Locate the cell with the specified text and output its (X, Y) center coordinate. 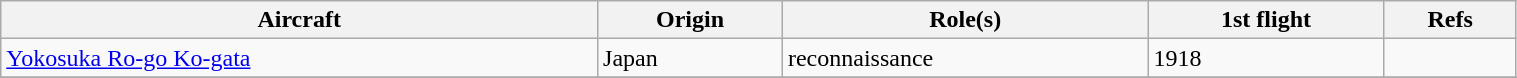
Aircraft (300, 20)
1918 (1266, 58)
Origin (690, 20)
Role(s) (964, 20)
Refs (1450, 20)
1st flight (1266, 20)
Yokosuka Ro-go Ko-gata (300, 58)
reconnaissance (964, 58)
Japan (690, 58)
